Output the (X, Y) coordinate of the center of the cell containing the given text.  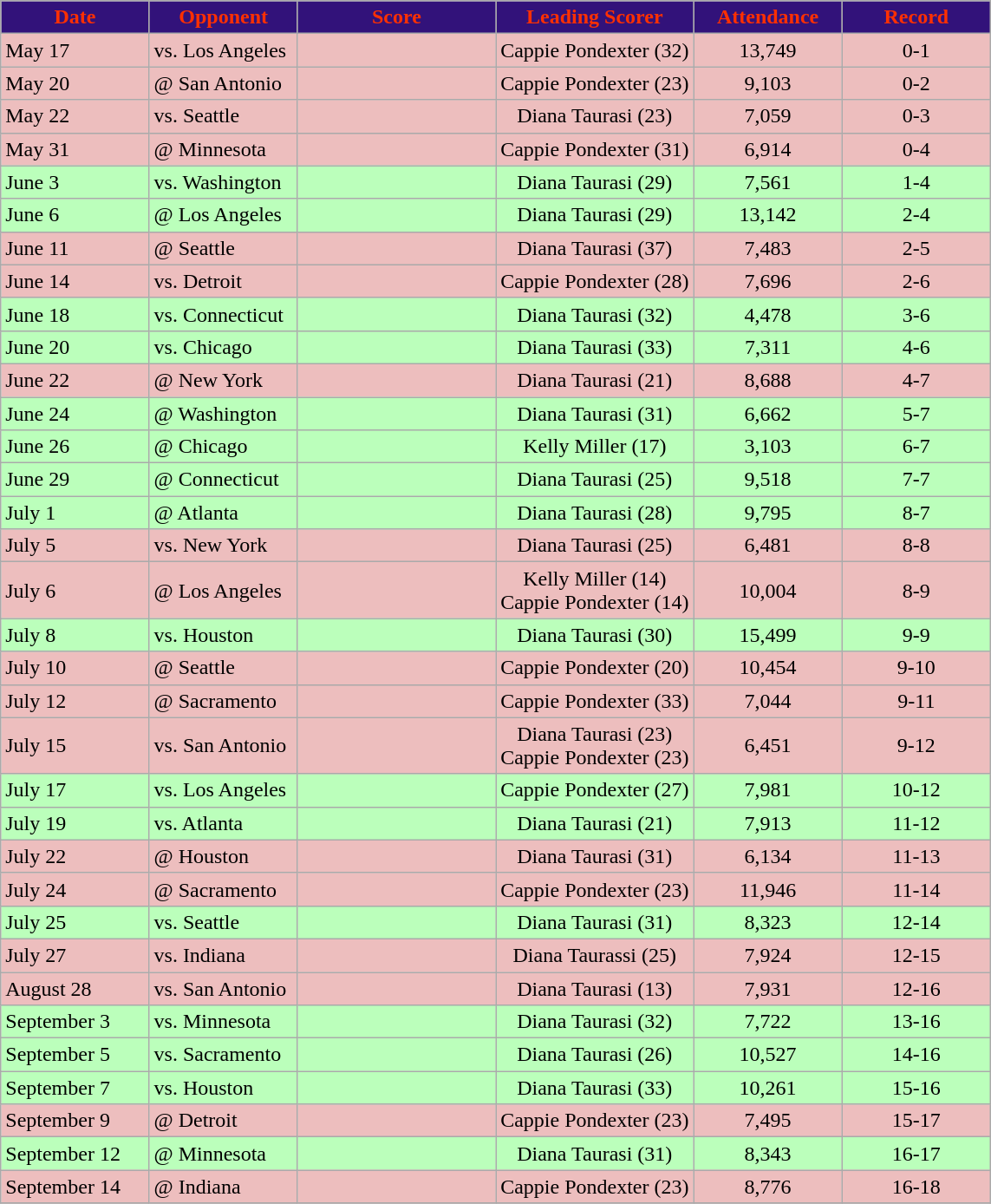
June 22 (75, 380)
7,044 (768, 701)
9-10 (916, 668)
8,323 (768, 922)
7,924 (768, 955)
July 8 (75, 635)
10,454 (768, 668)
7,722 (768, 1022)
6,662 (768, 414)
May 22 (75, 116)
4-6 (916, 347)
May 17 (75, 50)
7,913 (768, 823)
6-7 (916, 447)
Kelly Miller (14) Cappie Pondexter (14) (595, 590)
July 10 (75, 668)
vs. Connecticut (224, 314)
Diana Taurasi (23) (595, 116)
10-12 (916, 790)
Leading Scorer (595, 17)
June 6 (75, 215)
vs. Detroit (224, 281)
12-16 (916, 988)
vs. Indiana (224, 955)
Diana Taurasi (28) (595, 513)
2-4 (916, 215)
7,311 (768, 347)
4-7 (916, 380)
3,103 (768, 447)
Record (916, 17)
September 9 (75, 1121)
September 3 (75, 1022)
13,749 (768, 50)
@ New York (224, 380)
vs. Washington (224, 182)
June 20 (75, 347)
Cappie Pondexter (27) (595, 790)
September 12 (75, 1154)
7,981 (768, 790)
7,931 (768, 988)
7,696 (768, 281)
9-12 (916, 746)
Diana Taurasi (13) (595, 988)
June 18 (75, 314)
July 22 (75, 856)
August 28 (75, 988)
15-16 (916, 1088)
Cappie Pondexter (33) (595, 701)
0-3 (916, 116)
June 11 (75, 248)
vs. Chicago (224, 347)
9,103 (768, 83)
13,142 (768, 215)
7-7 (916, 480)
Attendance (768, 17)
7,561 (768, 182)
8,343 (768, 1154)
@ San Antonio (224, 83)
Date (75, 17)
11-13 (916, 856)
6,481 (768, 546)
8-7 (916, 513)
Diana Taurasi (23) Cappie Pondexter (23) (595, 746)
vs. Sacramento (224, 1055)
July 25 (75, 922)
July 5 (75, 546)
11-12 (916, 823)
Score (396, 17)
9-9 (916, 635)
Cappie Pondexter (28) (595, 281)
June 24 (75, 414)
vs. Atlanta (224, 823)
2-5 (916, 248)
11-14 (916, 889)
vs. Minnesota (224, 1022)
September 5 (75, 1055)
7,483 (768, 248)
2-6 (916, 281)
Opponent (224, 17)
Diana Taurassi (25) (595, 955)
Diana Taurasi (37) (595, 248)
8,776 (768, 1187)
16-17 (916, 1154)
3-6 (916, 314)
9-11 (916, 701)
6,914 (768, 149)
Diana Taurasi (26) (595, 1055)
Cappie Pondexter (32) (595, 50)
Cappie Pondexter (31) (595, 149)
16-18 (916, 1187)
Cappie Pondexter (20) (595, 668)
1-4 (916, 182)
10,004 (768, 590)
13-16 (916, 1022)
0-2 (916, 83)
Diana Taurasi (30) (595, 635)
5-7 (916, 414)
@ Houston (224, 856)
12-14 (916, 922)
July 15 (75, 746)
8-9 (916, 590)
@ Washington (224, 414)
September 14 (75, 1187)
July 19 (75, 823)
@ Chicago (224, 447)
July 6 (75, 590)
0-4 (916, 149)
vs. New York (224, 546)
10,261 (768, 1088)
@ Indiana (224, 1187)
June 14 (75, 281)
June 26 (75, 447)
8,688 (768, 380)
July 24 (75, 889)
6,134 (768, 856)
June 29 (75, 480)
0-1 (916, 50)
9,795 (768, 513)
12-15 (916, 955)
15-17 (916, 1121)
May 20 (75, 83)
9,518 (768, 480)
14-16 (916, 1055)
July 12 (75, 701)
10,527 (768, 1055)
7,495 (768, 1121)
11,946 (768, 889)
@ Connecticut (224, 480)
4,478 (768, 314)
15,499 (768, 635)
June 3 (75, 182)
@ Detroit (224, 1121)
September 7 (75, 1088)
May 31 (75, 149)
6,451 (768, 746)
July 17 (75, 790)
July 27 (75, 955)
@ Atlanta (224, 513)
7,059 (768, 116)
July 1 (75, 513)
8-8 (916, 546)
Kelly Miller (17) (595, 447)
